Extract the (X, Y) coordinate from the center of the cell holding the provided text.  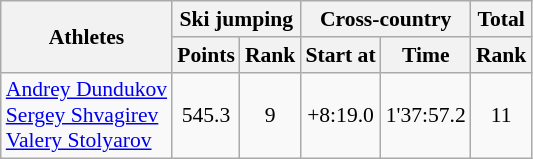
Total (502, 19)
1'37:57.2 (426, 116)
Cross-country (385, 19)
Ski jumping (236, 19)
Time (426, 55)
11 (502, 116)
Andrey Dundukov Sergey Shvagirev Valery Stolyarov (86, 116)
+8:19.0 (340, 116)
9 (270, 116)
Athletes (86, 36)
Points (206, 55)
545.3 (206, 116)
Start at (340, 55)
